Detect which cell encompasses the target text, then output its (X, Y) center coordinate. 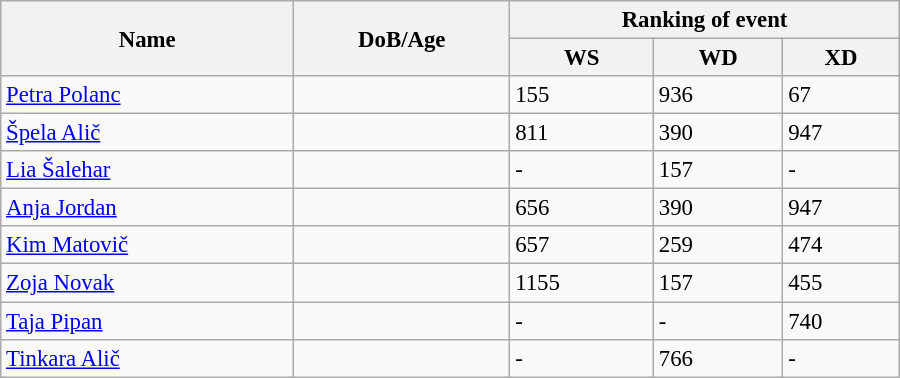
Zoja Novak (148, 283)
Kim Matovič (148, 245)
Tinkara Alič (148, 358)
Anja Jordan (148, 208)
766 (718, 358)
811 (582, 133)
Ranking of event (704, 20)
Taja Pipan (148, 321)
Petra Polanc (148, 95)
67 (841, 95)
WD (718, 58)
1155 (582, 283)
Lia Šalehar (148, 170)
474 (841, 245)
155 (582, 95)
Name (148, 38)
WS (582, 58)
DoB/Age (402, 38)
936 (718, 95)
740 (841, 321)
657 (582, 245)
Špela Alič (148, 133)
656 (582, 208)
XD (841, 58)
259 (718, 245)
455 (841, 283)
